Determine the (x, y) coordinate at the center of the cell enclosing the given text.  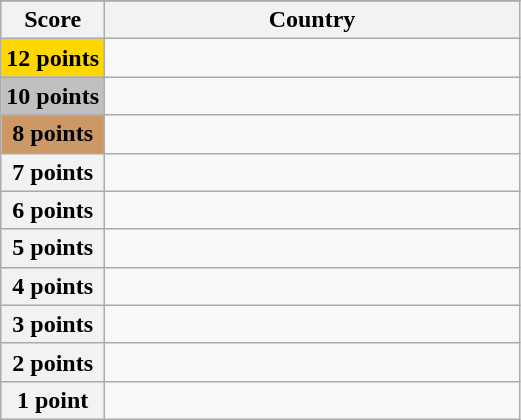
7 points (53, 172)
Country (312, 20)
6 points (53, 210)
2 points (53, 362)
3 points (53, 324)
4 points (53, 286)
5 points (53, 248)
8 points (53, 134)
Score (53, 20)
10 points (53, 96)
1 point (53, 400)
12 points (53, 58)
